Return (x, y) of the center of cell containing provided text 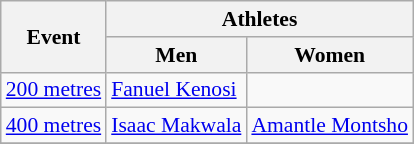
Fanuel Kenosi (176, 90)
200 metres (54, 90)
Amantle Montsho (330, 126)
Isaac Makwala (176, 126)
Women (330, 55)
Men (176, 55)
Event (54, 36)
Athletes (260, 19)
400 metres (54, 126)
